Capture the cell that displays the provided text and extract its [x, y] central coordinate. 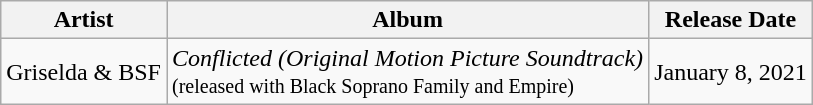
Artist [84, 20]
January 8, 2021 [731, 72]
Album [407, 20]
Conflicted (Original Motion Picture Soundtrack)(released with Black Soprano Family and Empire) [407, 72]
Griselda & BSF [84, 72]
Release Date [731, 20]
